Return the [X, Y] coordinate for the center point of the cell that contains the specified text.  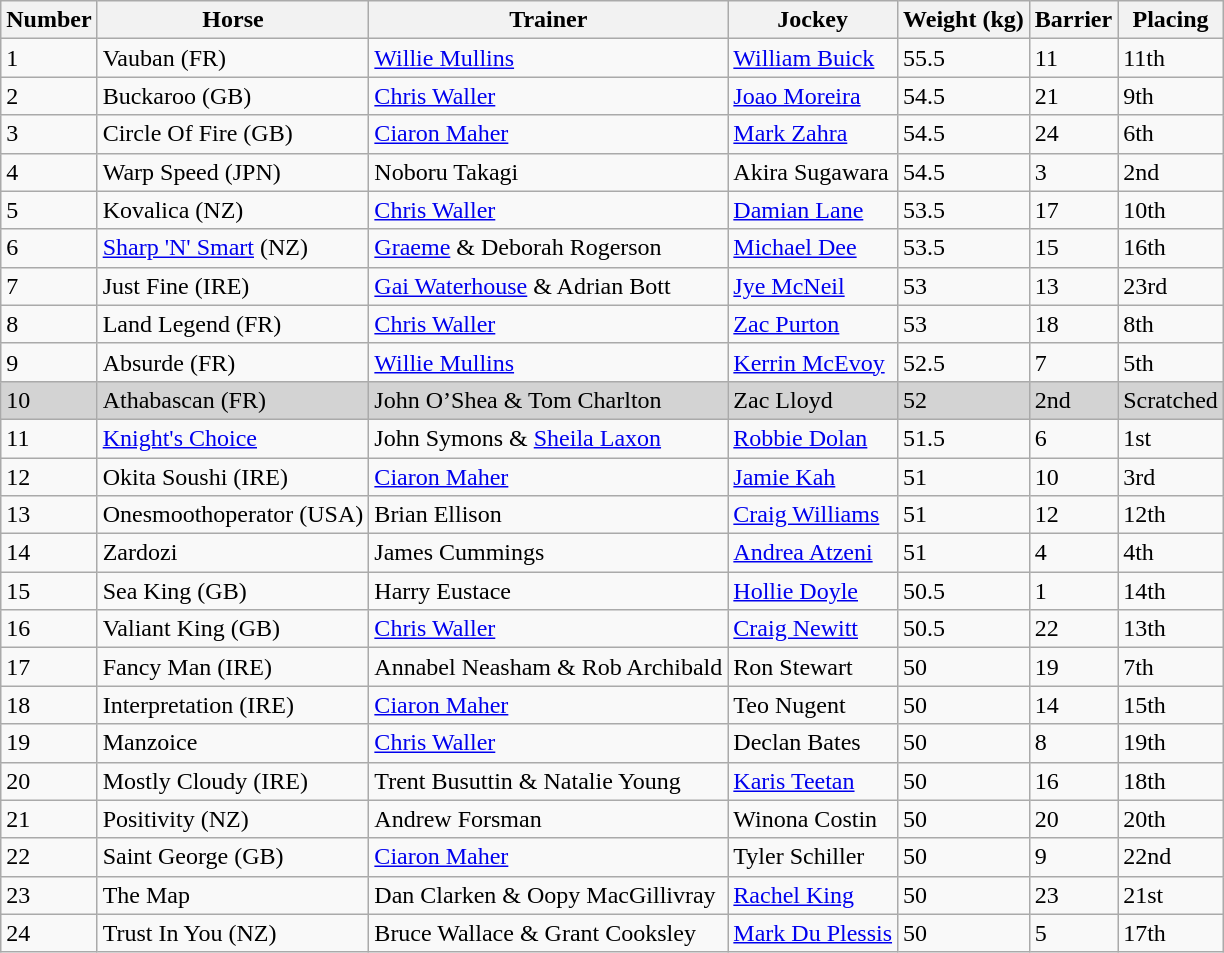
Brian Ellison [548, 515]
Declan Bates [813, 743]
Gai Waterhouse & Adrian Bott [548, 286]
1st [1171, 438]
55.5 [964, 58]
5th [1171, 362]
18th [1171, 781]
10th [1171, 210]
Zardozi [233, 553]
John Symons & Sheila Laxon [548, 438]
Mostly Cloudy (IRE) [233, 781]
Michael Dee [813, 248]
Trent Busuttin & Natalie Young [548, 781]
Robbie Dolan [813, 438]
51.5 [964, 438]
James Cummings [548, 553]
Absurde (FR) [233, 362]
Circle Of Fire (GB) [233, 134]
Mark Du Plessis [813, 933]
Horse [233, 20]
21st [1171, 895]
Ron Stewart [813, 667]
Scratched [1171, 400]
Tyler Schiller [813, 857]
7th [1171, 667]
20th [1171, 819]
John O’Shea & Tom Charlton [548, 400]
4th [1171, 553]
Saint George (GB) [233, 857]
Warp Speed (JPN) [233, 172]
52.5 [964, 362]
23rd [1171, 286]
Rachel King [813, 895]
Zac Lloyd [813, 400]
Mark Zahra [813, 134]
52 [964, 400]
12th [1171, 515]
Teo Nugent [813, 705]
13th [1171, 629]
Sharp 'N' Smart (NZ) [233, 248]
Dan Clarken & Oopy MacGillivray [548, 895]
Hollie Doyle [813, 591]
Andrew Forsman [548, 819]
Okita Soushi (IRE) [233, 477]
Bruce Wallace & Grant Cooksley [548, 933]
Kerrin McEvoy [813, 362]
Interpretation (IRE) [233, 705]
Barrier [1073, 20]
Sea King (GB) [233, 591]
16th [1171, 248]
Weight (kg) [964, 20]
Trainer [548, 20]
11th [1171, 58]
Onesmoothoperator (USA) [233, 515]
19th [1171, 743]
Harry Eustace [548, 591]
Just Fine (IRE) [233, 286]
Joao Moreira [813, 96]
Craig Newitt [813, 629]
Trust In You (NZ) [233, 933]
Vauban (FR) [233, 58]
8th [1171, 324]
17th [1171, 933]
William Buick [813, 58]
9th [1171, 96]
Winona Costin [813, 819]
Annabel Neasham & Rob Archibald [548, 667]
Valiant King (GB) [233, 629]
Jamie Kah [813, 477]
Positivity (NZ) [233, 819]
Knight's Choice [233, 438]
Karis Teetan [813, 781]
Kovalica (NZ) [233, 210]
Athabascan (FR) [233, 400]
Graeme & Deborah Rogerson [548, 248]
Craig Williams [813, 515]
Placing [1171, 20]
Number [49, 20]
Manzoice [233, 743]
The Map [233, 895]
Buckaroo (GB) [233, 96]
Andrea Atzeni [813, 553]
Fancy Man (IRE) [233, 667]
Damian Lane [813, 210]
14th [1171, 591]
6th [1171, 134]
Land Legend (FR) [233, 324]
Jye McNeil [813, 286]
3rd [1171, 477]
15th [1171, 705]
2 [49, 96]
Akira Sugawara [813, 172]
Jockey [813, 20]
Noboru Takagi [548, 172]
Zac Purton [813, 324]
22nd [1171, 857]
